From the cell containing the given text, extract its center point as [X, Y] coordinate. 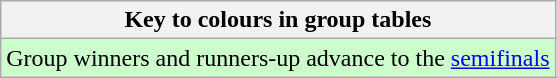
Group winners and runners-up advance to the semifinals [278, 58]
Key to colours in group tables [278, 20]
